From the cell containing the given text, extract its center point as [X, Y] coordinate. 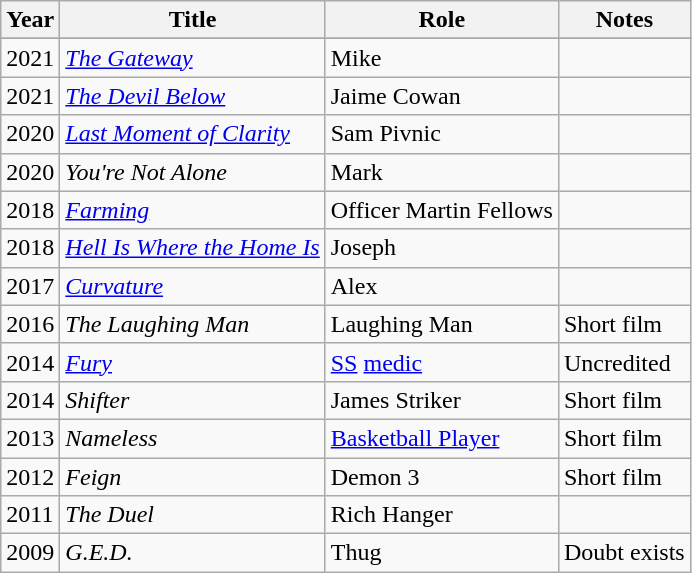
Demon 3 [442, 477]
Joseph [442, 248]
Rich Hanger [442, 515]
Doubt exists [624, 553]
SS medic [442, 362]
The Gateway [192, 58]
Role [442, 20]
Hell Is Where the Home Is [192, 248]
James Striker [442, 400]
The Laughing Man [192, 324]
Fury [192, 362]
Sam Pivnic [442, 134]
2012 [30, 477]
Farming [192, 210]
Officer Martin Fellows [442, 210]
Curvature [192, 286]
Basketball Player [442, 438]
Jaime Cowan [442, 96]
Last Moment of Clarity [192, 134]
You're Not Alone [192, 172]
Shifter [192, 400]
Uncredited [624, 362]
Notes [624, 20]
Feign [192, 477]
Alex [442, 286]
Mike [442, 58]
2011 [30, 515]
Laughing Man [442, 324]
2016 [30, 324]
2017 [30, 286]
G.E.D. [192, 553]
The Duel [192, 515]
Title [192, 20]
Mark [442, 172]
The Devil Below [192, 96]
Thug [442, 553]
Nameless [192, 438]
2009 [30, 553]
Year [30, 20]
2013 [30, 438]
